Find where the given text appears and provide that cell's center as [x, y] coordinate. 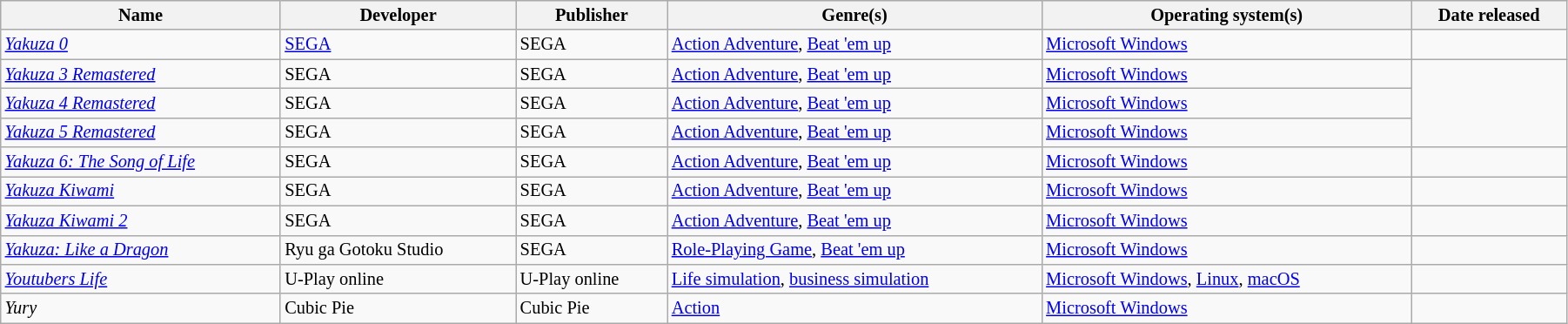
Ryu ga Gotoku Studio [398, 250]
Action [854, 308]
Yakuza: Like a Dragon [141, 250]
Yakuza 3 Remastered [141, 74]
Youtubers Life [141, 279]
Publisher [592, 15]
Date released [1489, 15]
Operating system(s) [1227, 15]
Yakuza 0 [141, 44]
Life simulation, business simulation [854, 279]
Yakuza 4 Remastered [141, 103]
Yury [141, 308]
Yakuza 5 Remastered [141, 132]
Microsoft Windows, Linux, macOS [1227, 279]
Role-Playing Game, Beat 'em up [854, 250]
Developer [398, 15]
Name [141, 15]
Yakuza Kiwami [141, 191]
Genre(s) [854, 15]
Yakuza 6: The Song of Life [141, 162]
Yakuza Kiwami 2 [141, 220]
